Provide the (X, Y) coordinate of the cell's center where the given text is located.  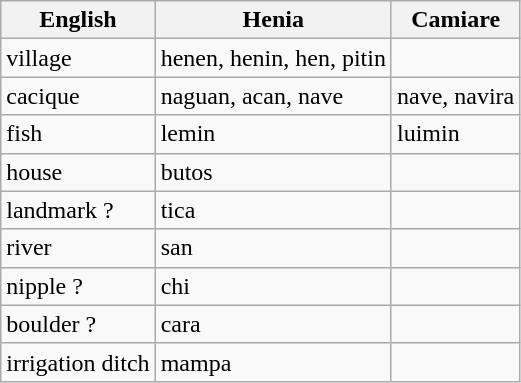
house (78, 172)
naguan, acan, nave (273, 96)
English (78, 20)
chi (273, 286)
landmark ? (78, 210)
boulder ? (78, 324)
nipple ? (78, 286)
river (78, 248)
san (273, 248)
cacique (78, 96)
luimin (455, 134)
village (78, 58)
fish (78, 134)
Camiare (455, 20)
Henia (273, 20)
henen, henin, hen, pitin (273, 58)
cara (273, 324)
lemin (273, 134)
irrigation ditch (78, 362)
mampa (273, 362)
nave, navira (455, 96)
butos (273, 172)
tica (273, 210)
